Determine the (X, Y) coordinate at the center of the cell enclosing the given text.  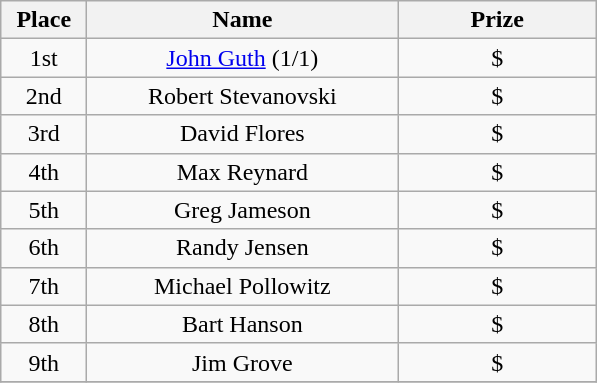
6th (44, 248)
4th (44, 172)
Greg Jameson (242, 210)
7th (44, 286)
Randy Jensen (242, 248)
Prize (498, 20)
David Flores (242, 134)
Michael Pollowitz (242, 286)
9th (44, 362)
5th (44, 210)
John Guth (1/1) (242, 58)
1st (44, 58)
3rd (44, 134)
Place (44, 20)
2nd (44, 96)
Jim Grove (242, 362)
Bart Hanson (242, 324)
Max Reynard (242, 172)
Name (242, 20)
Robert Stevanovski (242, 96)
8th (44, 324)
